Scan for the cell matching the given text and deliver its (x, y) coordinate at center. 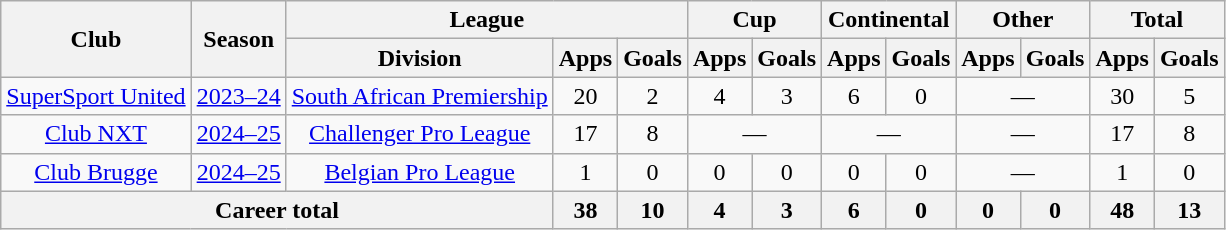
48 (1122, 210)
2023–24 (238, 96)
Division (420, 58)
SuperSport United (96, 96)
20 (585, 96)
Club NXT (96, 134)
30 (1122, 96)
Club Brugge (96, 172)
38 (585, 210)
5 (1189, 96)
10 (653, 210)
Career total (277, 210)
Other (1023, 20)
League (486, 20)
Challenger Pro League (420, 134)
2 (653, 96)
Total (1157, 20)
Belgian Pro League (420, 172)
Season (238, 39)
Cup (754, 20)
13 (1189, 210)
Continental (889, 20)
Club (96, 39)
South African Premiership (420, 96)
